From the cell containing the given text, extract its center point as (x, y) coordinate. 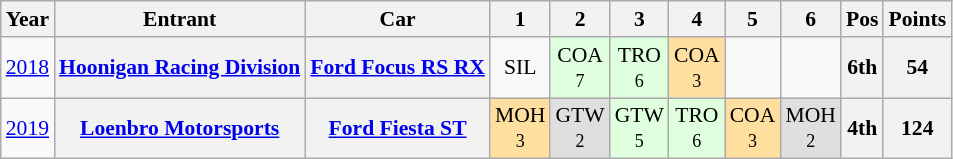
Entrant (180, 19)
GTW5 (640, 128)
5 (753, 19)
Pos (862, 19)
Ford Fiesta ST (398, 128)
Points (917, 19)
Loenbro Motorsports (180, 128)
1 (520, 19)
Ford Focus RS RX (398, 68)
MOH2 (810, 128)
Year (28, 19)
COA7 (580, 68)
Hoonigan Racing Division (180, 68)
4th (862, 128)
SIL (520, 68)
4 (697, 19)
124 (917, 128)
3 (640, 19)
GTW2 (580, 128)
54 (917, 68)
MOH3 (520, 128)
2018 (28, 68)
6th (862, 68)
2019 (28, 128)
6 (810, 19)
Car (398, 19)
2 (580, 19)
